Search for the cell housing the specified text and yield its (X, Y) center coordinate. 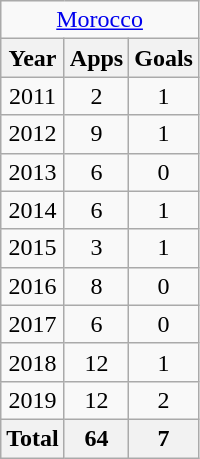
Apps (96, 58)
2011 (33, 96)
2015 (33, 248)
Year (33, 58)
Goals (164, 58)
64 (96, 438)
Morocco (100, 20)
Total (33, 438)
8 (96, 286)
2012 (33, 134)
3 (96, 248)
9 (96, 134)
2018 (33, 362)
2016 (33, 286)
2017 (33, 324)
2019 (33, 400)
7 (164, 438)
2013 (33, 172)
2014 (33, 210)
